Find where the given text appears and provide that cell's center as (x, y) coordinate. 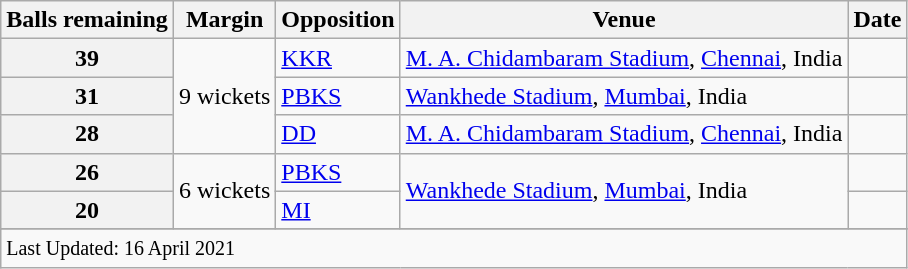
Margin (224, 20)
DD (338, 134)
31 (88, 96)
Venue (624, 20)
9 wickets (224, 96)
26 (88, 172)
28 (88, 134)
MI (338, 210)
20 (88, 210)
Date (878, 20)
6 wickets (224, 191)
Balls remaining (88, 20)
Last Updated: 16 April 2021 (454, 248)
KKR (338, 58)
39 (88, 58)
Opposition (338, 20)
